Locate the cell with the specified text and output its (x, y) center coordinate. 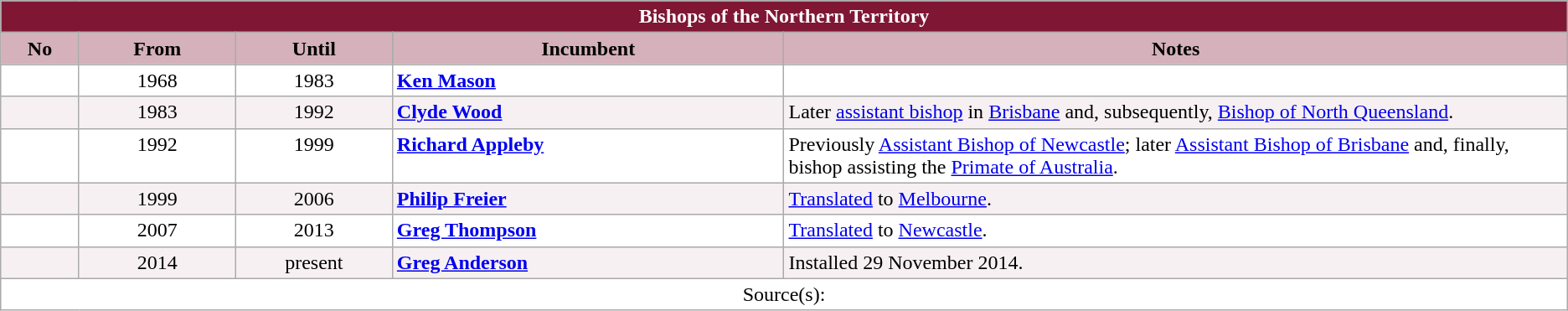
Source(s): (784, 294)
Clyde Wood (588, 112)
2014 (157, 262)
Notes (1176, 49)
Greg Anderson (588, 262)
Until (313, 49)
Installed 29 November 2014. (1176, 262)
From (157, 49)
Richard Appleby (588, 156)
Greg Thompson (588, 231)
2006 (313, 199)
Previously Assistant Bishop of Newcastle; later Assistant Bishop of Brisbane and, finally, bishop assisting the Primate of Australia. (1176, 156)
present (313, 262)
Later assistant bishop in Brisbane and, subsequently, Bishop of North Queensland. (1176, 112)
2013 (313, 231)
2007 (157, 231)
Bishops of the Northern Territory (784, 17)
1968 (157, 80)
Ken Mason (588, 80)
Translated to Newcastle. (1176, 231)
No (40, 49)
Philip Freier (588, 199)
Translated to Melbourne. (1176, 199)
Incumbent (588, 49)
